Locate the cell with the specified text and output its (X, Y) center coordinate. 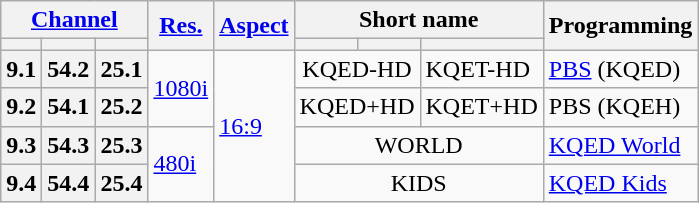
480i (181, 164)
9.4 (22, 183)
25.1 (122, 69)
9.3 (22, 145)
KQED-HD (357, 69)
Programming (620, 26)
KQET+HD (482, 107)
9.1 (22, 69)
25.4 (122, 183)
KQED World (620, 145)
1080i (181, 88)
Res. (181, 26)
16:9 (254, 126)
Channel (74, 20)
54.3 (68, 145)
KIDS (418, 183)
Aspect (254, 26)
Short name (418, 20)
KQED+HD (357, 107)
25.2 (122, 107)
25.3 (122, 145)
KQED Kids (620, 183)
54.2 (68, 69)
PBS (KQEH) (620, 107)
PBS (KQED) (620, 69)
54.1 (68, 107)
54.4 (68, 183)
9.2 (22, 107)
WORLD (418, 145)
KQET-HD (482, 69)
